Return the (x, y) coordinate for the center point of the cell that contains the specified text.  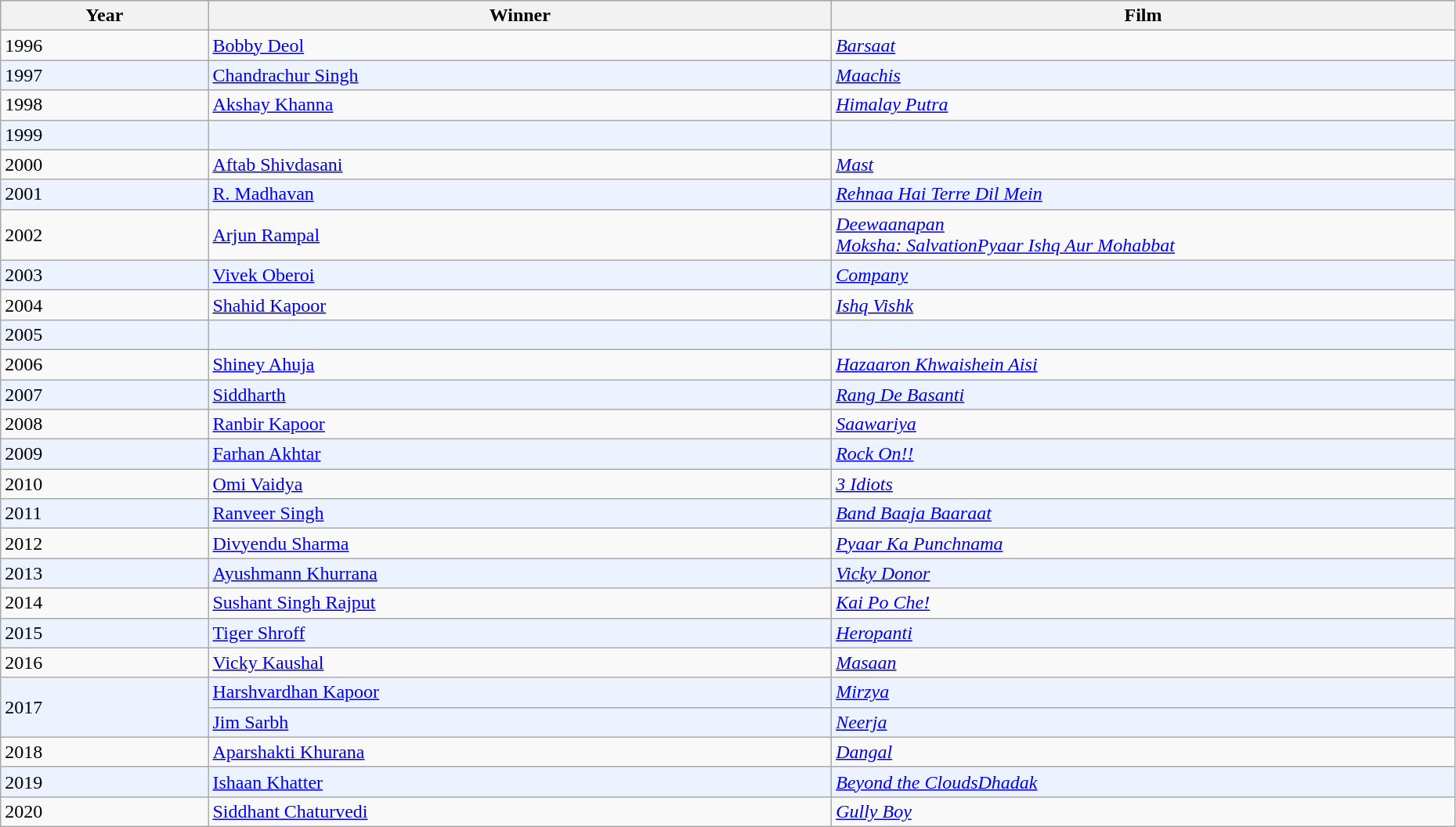
Tiger Shroff (520, 633)
Company (1143, 275)
Pyaar Ka Punchnama (1143, 544)
2016 (105, 663)
Farhan Akhtar (520, 454)
1999 (105, 135)
Rang De Basanti (1143, 394)
Aparshakti Khurana (520, 752)
2001 (105, 194)
Beyond the CloudsDhadak (1143, 782)
Winner (520, 16)
R. Madhavan (520, 194)
2011 (105, 514)
Ayushmann Khurrana (520, 573)
Kai Po Che! (1143, 603)
2009 (105, 454)
2012 (105, 544)
Shiney Ahuja (520, 364)
Harshvardhan Kapoor (520, 692)
2014 (105, 603)
DeewaanapanMoksha: SalvationPyaar Ishq Aur Mohabbat (1143, 235)
Masaan (1143, 663)
2005 (105, 334)
2000 (105, 164)
Siddharth (520, 394)
Mirzya (1143, 692)
Chandrachur Singh (520, 75)
Vicky Kaushal (520, 663)
2002 (105, 235)
1998 (105, 105)
Jim Sarbh (520, 722)
Sushant Singh Rajput (520, 603)
Akshay Khanna (520, 105)
2004 (105, 305)
2003 (105, 275)
Band Baaja Baaraat (1143, 514)
Ranveer Singh (520, 514)
Shahid Kapoor (520, 305)
2013 (105, 573)
2018 (105, 752)
Himalay Putra (1143, 105)
2007 (105, 394)
Gully Boy (1143, 811)
Bobby Deol (520, 45)
Rehnaa Hai Terre Dil Mein (1143, 194)
Hazaaron Khwaishein Aisi (1143, 364)
Ishq Vishk (1143, 305)
Vivek Oberoi (520, 275)
3 Idiots (1143, 484)
2020 (105, 811)
2008 (105, 424)
Heropanti (1143, 633)
Aftab Shivdasani (520, 164)
2019 (105, 782)
Dangal (1143, 752)
2017 (105, 707)
Year (105, 16)
2015 (105, 633)
Arjun Rampal (520, 235)
Barsaat (1143, 45)
Neerja (1143, 722)
Divyendu Sharma (520, 544)
1997 (105, 75)
Film (1143, 16)
1996 (105, 45)
Ranbir Kapoor (520, 424)
Ishaan Khatter (520, 782)
Omi Vaidya (520, 484)
Saawariya (1143, 424)
Rock On!! (1143, 454)
Siddhant Chaturvedi (520, 811)
Maachis (1143, 75)
2010 (105, 484)
2006 (105, 364)
Vicky Donor (1143, 573)
Mast (1143, 164)
